Output the [x, y] coordinate of the center of the cell containing the given text.  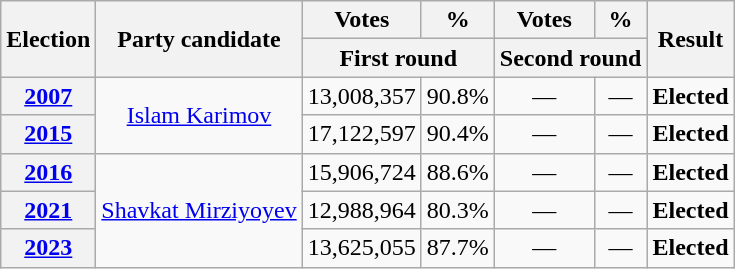
17,122,597 [362, 134]
88.6% [458, 172]
Party candidate [199, 39]
15,906,724 [362, 172]
2021 [48, 210]
Second round [570, 58]
2023 [48, 248]
2015 [48, 134]
90.8% [458, 96]
13,008,357 [362, 96]
Result [690, 39]
2016 [48, 172]
90.4% [458, 134]
First round [398, 58]
87.7% [458, 248]
12,988,964 [362, 210]
2007 [48, 96]
Shavkat Mirziyoyev [199, 210]
Islam Karimov [199, 115]
13,625,055 [362, 248]
Election [48, 39]
80.3% [458, 210]
